Detect which cell encompasses the target text, then output its (x, y) center coordinate. 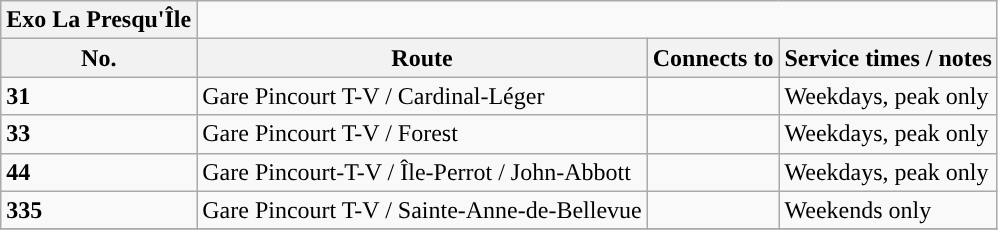
Service times / notes (888, 58)
Exo La Presqu'Île (99, 20)
Weekends only (888, 210)
Route (422, 58)
No. (99, 58)
Connects to (713, 58)
Gare Pincourt T-V / Cardinal-Léger (422, 96)
Gare Pincourt T-V / Sainte-Anne-de-Bellevue (422, 210)
33 (99, 134)
31 (99, 96)
Gare Pincourt-T-V / Île-Perrot / John-Abbott (422, 172)
335 (99, 210)
44 (99, 172)
Gare Pincourt T-V / Forest (422, 134)
